For the text-containing cell, return its midpoint in (x, y) coordinate format. 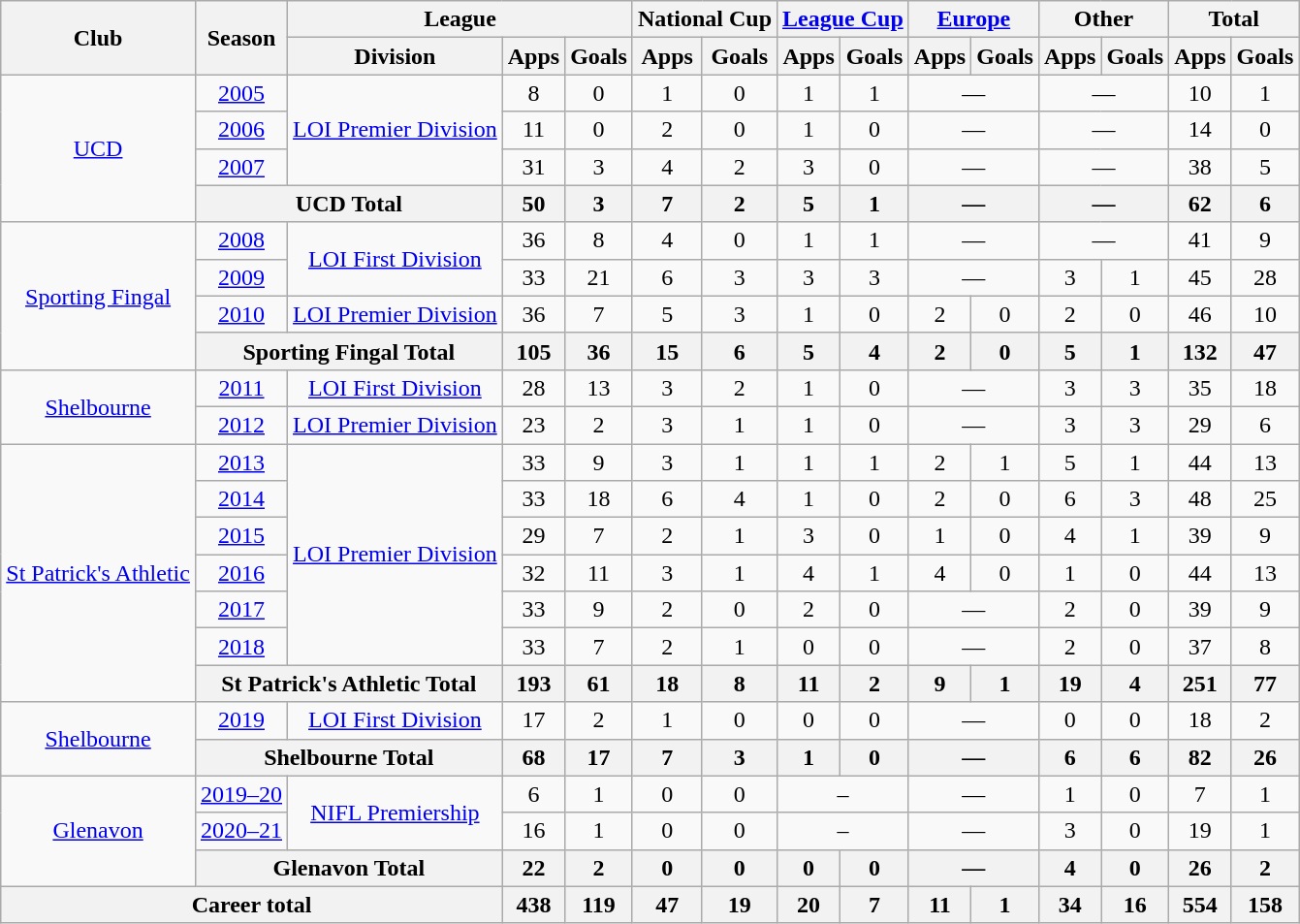
St Patrick's Athletic Total (349, 684)
82 (1200, 757)
Division (396, 56)
119 (599, 905)
15 (667, 351)
2006 (240, 130)
Europe (973, 19)
Club (99, 38)
22 (533, 868)
132 (1200, 351)
46 (1200, 314)
St Patrick's Athletic (99, 573)
2011 (240, 388)
105 (533, 351)
35 (1200, 388)
77 (1265, 684)
League Cup (843, 19)
Sporting Fingal (99, 296)
50 (533, 204)
25 (1265, 499)
48 (1200, 499)
Glenavon (99, 831)
23 (533, 425)
2015 (240, 536)
61 (599, 684)
Career total (252, 905)
Sporting Fingal Total (349, 351)
Season (240, 38)
UCD Total (349, 204)
32 (533, 573)
438 (533, 905)
158 (1265, 905)
2016 (240, 573)
21 (599, 277)
2019–20 (240, 794)
193 (533, 684)
2008 (240, 240)
Total (1234, 19)
37 (1200, 647)
14 (1200, 130)
2007 (240, 167)
20 (809, 905)
45 (1200, 277)
38 (1200, 167)
2010 (240, 314)
2020–21 (240, 831)
251 (1200, 684)
31 (533, 167)
34 (1069, 905)
Shelbourne Total (349, 757)
2005 (240, 93)
2012 (240, 425)
62 (1200, 204)
2013 (240, 462)
UCD (99, 148)
554 (1200, 905)
2019 (240, 720)
2009 (240, 277)
41 (1200, 240)
2017 (240, 610)
Other (1103, 19)
Glenavon Total (349, 868)
NIFL Premiership (396, 812)
National Cup (704, 19)
2014 (240, 499)
2018 (240, 647)
68 (533, 757)
League (460, 19)
